Find where the given text appears and provide that cell's center as [x, y] coordinate. 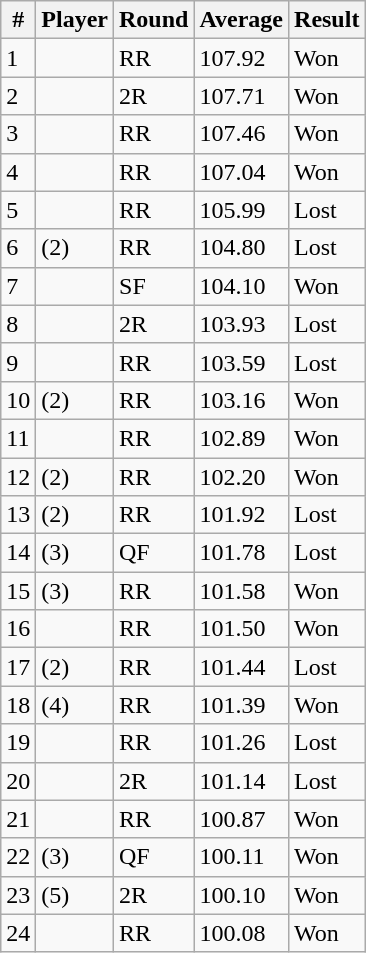
23 [18, 895]
8 [18, 324]
5 [18, 210]
Average [242, 20]
101.44 [242, 667]
14 [18, 553]
24 [18, 933]
(4) [75, 705]
103.16 [242, 400]
11 [18, 438]
105.99 [242, 210]
101.92 [242, 515]
100.87 [242, 819]
101.58 [242, 591]
101.39 [242, 705]
7 [18, 286]
# [18, 20]
101.14 [242, 781]
100.10 [242, 895]
21 [18, 819]
4 [18, 172]
(5) [75, 895]
3 [18, 134]
100.11 [242, 857]
Player [75, 20]
104.10 [242, 286]
102.89 [242, 438]
100.08 [242, 933]
107.92 [242, 58]
101.50 [242, 629]
9 [18, 362]
107.46 [242, 134]
13 [18, 515]
101.78 [242, 553]
22 [18, 857]
10 [18, 400]
102.20 [242, 477]
1 [18, 58]
Result [327, 20]
15 [18, 591]
6 [18, 248]
18 [18, 705]
12 [18, 477]
SF [154, 286]
19 [18, 743]
103.59 [242, 362]
104.80 [242, 248]
Round [154, 20]
107.71 [242, 96]
16 [18, 629]
107.04 [242, 172]
101.26 [242, 743]
103.93 [242, 324]
17 [18, 667]
2 [18, 96]
20 [18, 781]
